Locate the cell with the specified text and output its (x, y) center coordinate. 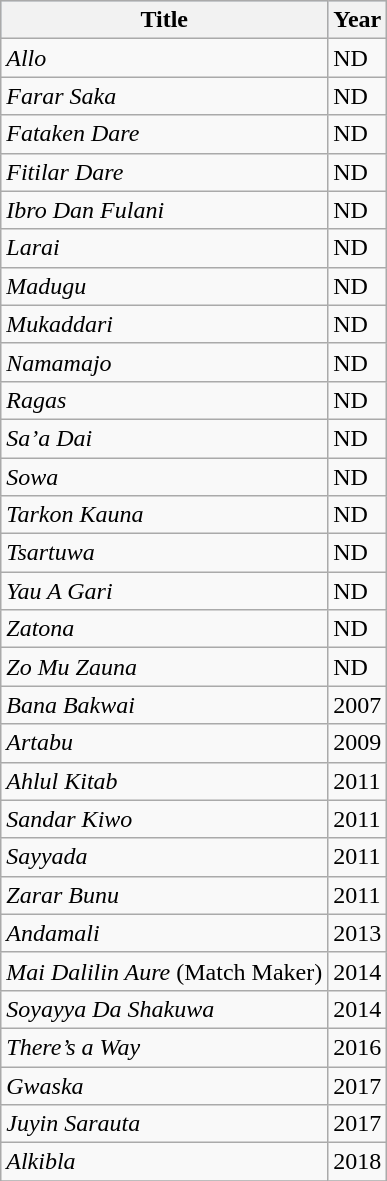
2007 (358, 705)
Sa’a Dai (164, 438)
Sowa (164, 477)
Gwaska (164, 1085)
Fitilar Dare (164, 172)
Artabu (164, 743)
Yau A Gari (164, 591)
Fataken Dare (164, 134)
Sayyada (164, 857)
Larai (164, 248)
Sandar Kiwo (164, 819)
Namamajo (164, 362)
2016 (358, 1047)
Tsartuwa (164, 553)
Zo Mu Zauna (164, 667)
Andamali (164, 933)
Mukaddari (164, 324)
2018 (358, 1162)
Year (358, 20)
Juyin Sarauta (164, 1124)
2009 (358, 743)
There’s a Way (164, 1047)
Ragas (164, 400)
Madugu (164, 286)
2013 (358, 933)
Tarkon Kauna (164, 515)
Title (164, 20)
Bana Bakwai (164, 705)
Allo (164, 58)
Ibro Dan Fulani (164, 210)
Farar Saka (164, 96)
Zarar Bunu (164, 895)
Ahlul Kitab (164, 781)
Mai Dalilin Aure (Match Maker) (164, 971)
Zatona (164, 629)
Soyayya Da Shakuwa (164, 1009)
Alkibla (164, 1162)
